Extract the (x, y) coordinate from the center of the cell holding the provided text.  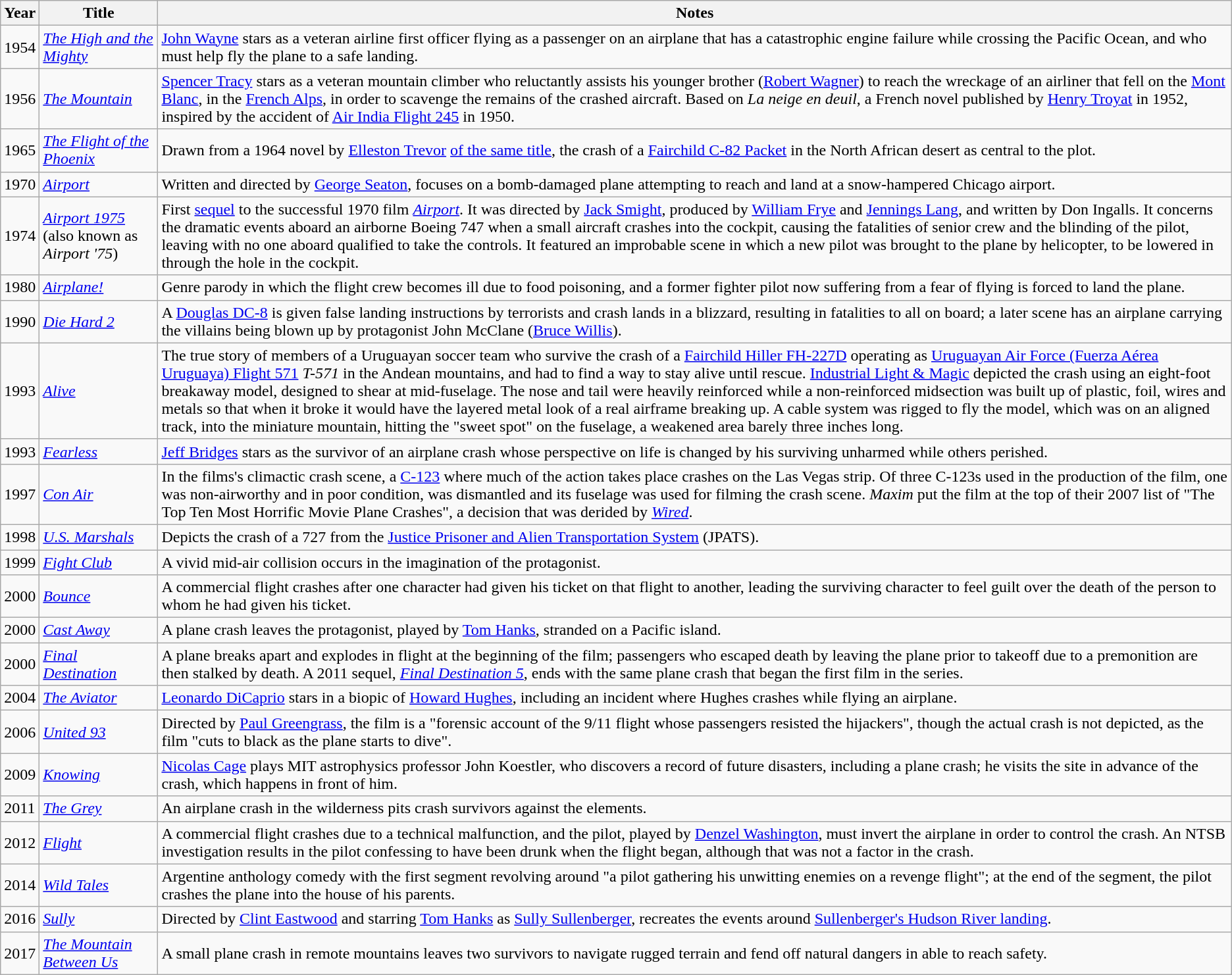
1965 (20, 150)
1954 (20, 47)
1956 (20, 99)
Airport (99, 184)
Die Hard 2 (99, 321)
1990 (20, 321)
2017 (20, 953)
Con Air (99, 494)
A vivid mid-air collision occurs in the imagination of the protagonist. (695, 562)
Flight (99, 842)
Knowing (99, 775)
Final Destination (99, 664)
Airplane! (99, 287)
A small plane crash in remote mountains leaves two survivors to navigate rugged terrain and fend off natural dangers in able to reach safety. (695, 953)
The Grey (99, 809)
Year (20, 13)
The High and the Mighty (99, 47)
United 93 (99, 732)
Written and directed by George Seaton, focuses on a bomb-damaged plane attempting to reach and land at a snow-hampered Chicago airport. (695, 184)
Alive (99, 391)
2009 (20, 775)
The Mountain (99, 99)
Fearless (99, 451)
Fight Club (99, 562)
Depicts the crash of a 727 from the Justice Prisoner and Alien Transportation System (JPATS). (695, 537)
2004 (20, 698)
Bounce (99, 596)
1998 (20, 537)
Leonardo DiCaprio stars in a biopic of Howard Hughes, including an incident where Hughes crashes while flying an airplane. (695, 698)
The Aviator (99, 698)
2014 (20, 886)
The Mountain Between Us (99, 953)
1970 (20, 184)
Cast Away (99, 630)
1980 (20, 287)
1999 (20, 562)
Sully (99, 919)
Jeff Bridges stars as the survivor of an airplane crash whose perspective on life is changed by his surviving unharmed while others perished. (695, 451)
Title (99, 13)
2006 (20, 732)
Directed by Clint Eastwood and starring Tom Hanks as Sully Sullenberger, recreates the events around Sullenberger's Hudson River landing. (695, 919)
1997 (20, 494)
Wild Tales (99, 886)
2011 (20, 809)
A plane crash leaves the protagonist, played by Tom Hanks, stranded on a Pacific island. (695, 630)
2016 (20, 919)
Notes (695, 13)
An airplane crash in the wilderness pits crash survivors against the elements. (695, 809)
U.S. Marshals (99, 537)
The Flight of the Phoenix (99, 150)
1974 (20, 236)
2012 (20, 842)
Airport 1975 (also known as Airport '75) (99, 236)
